Detect which cell encompasses the target text, then output its (X, Y) center coordinate. 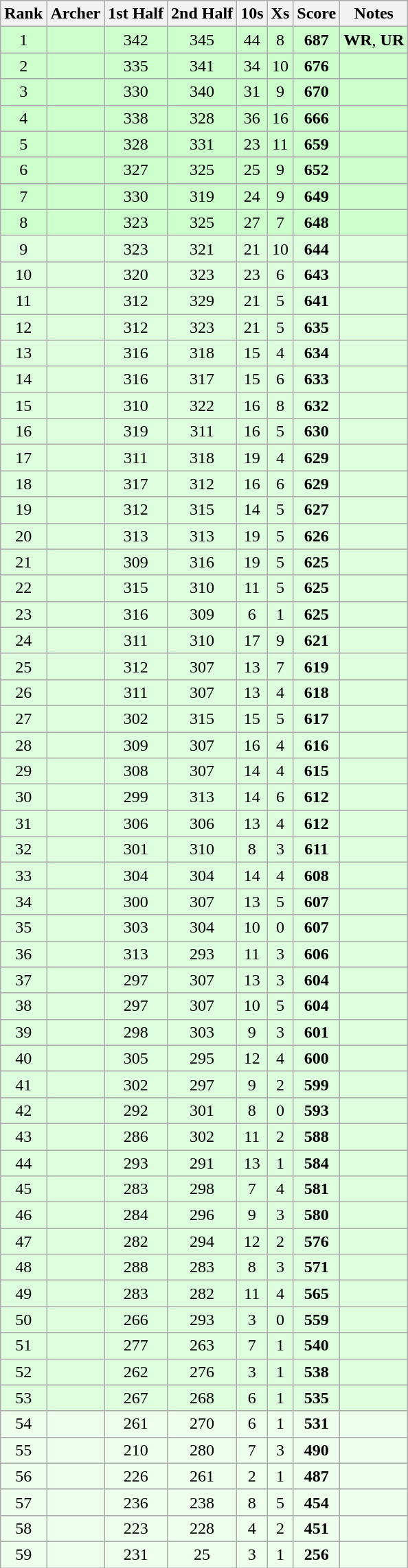
616 (317, 745)
340 (202, 92)
535 (317, 1398)
59 (23, 1554)
238 (202, 1502)
55 (23, 1450)
648 (317, 222)
263 (202, 1346)
626 (317, 536)
659 (317, 144)
30 (23, 797)
29 (23, 771)
Archer (76, 14)
342 (136, 40)
635 (317, 327)
1st Half (136, 14)
619 (317, 666)
634 (317, 353)
35 (23, 928)
345 (202, 40)
228 (202, 1528)
335 (136, 66)
46 (23, 1215)
296 (202, 1215)
40 (23, 1058)
47 (23, 1241)
670 (317, 92)
649 (317, 196)
262 (136, 1372)
633 (317, 379)
322 (202, 406)
617 (317, 718)
33 (23, 876)
48 (23, 1267)
32 (23, 850)
618 (317, 692)
331 (202, 144)
268 (202, 1398)
676 (317, 66)
18 (23, 484)
256 (317, 1554)
559 (317, 1320)
WR, UR (374, 40)
341 (202, 66)
286 (136, 1136)
Score (317, 14)
28 (23, 745)
Notes (374, 14)
294 (202, 1241)
305 (136, 1058)
615 (317, 771)
584 (317, 1163)
50 (23, 1320)
280 (202, 1450)
37 (23, 980)
454 (317, 1502)
43 (23, 1136)
599 (317, 1084)
580 (317, 1215)
Xs (280, 14)
320 (136, 274)
45 (23, 1189)
630 (317, 432)
Rank (23, 14)
58 (23, 1528)
231 (136, 1554)
621 (317, 640)
22 (23, 588)
20 (23, 536)
39 (23, 1032)
236 (136, 1502)
321 (202, 248)
226 (136, 1476)
643 (317, 274)
42 (23, 1110)
277 (136, 1346)
266 (136, 1320)
26 (23, 692)
627 (317, 510)
565 (317, 1294)
451 (317, 1528)
531 (317, 1424)
295 (202, 1058)
308 (136, 771)
538 (317, 1372)
276 (202, 1372)
606 (317, 954)
487 (317, 1476)
299 (136, 797)
52 (23, 1372)
571 (317, 1267)
593 (317, 1110)
267 (136, 1398)
49 (23, 1294)
611 (317, 850)
223 (136, 1528)
300 (136, 902)
600 (317, 1058)
327 (136, 170)
38 (23, 1006)
608 (317, 876)
540 (317, 1346)
56 (23, 1476)
288 (136, 1267)
338 (136, 118)
2nd Half (202, 14)
210 (136, 1450)
581 (317, 1189)
329 (202, 301)
291 (202, 1163)
666 (317, 118)
641 (317, 301)
576 (317, 1241)
490 (317, 1450)
270 (202, 1424)
601 (317, 1032)
57 (23, 1502)
41 (23, 1084)
652 (317, 170)
53 (23, 1398)
51 (23, 1346)
10s (252, 14)
687 (317, 40)
644 (317, 248)
588 (317, 1136)
54 (23, 1424)
632 (317, 406)
292 (136, 1110)
284 (136, 1215)
